Detect which cell encompasses the target text, then output its (x, y) center coordinate. 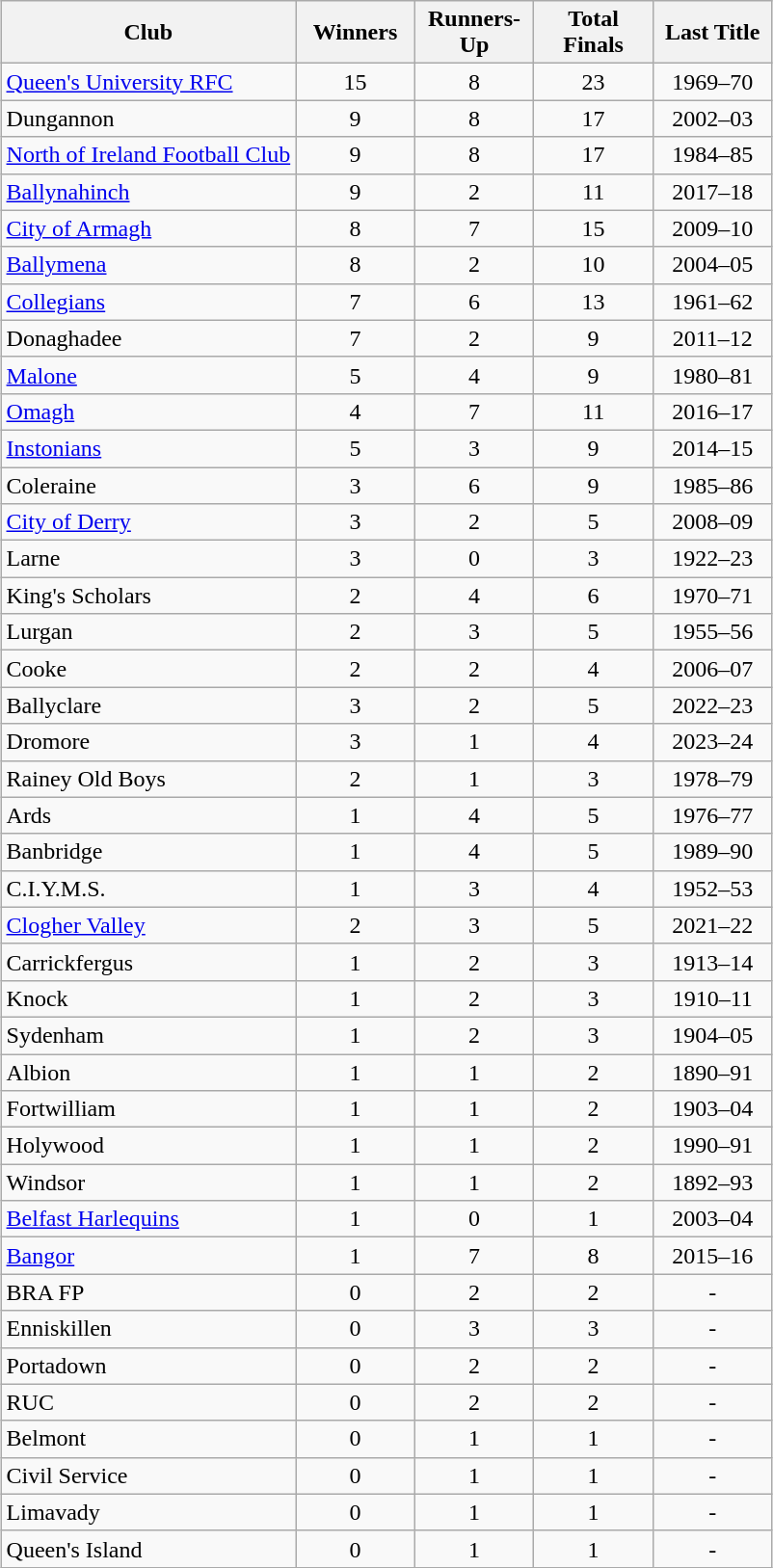
2016–17 (712, 412)
Enniskillen (148, 1329)
Omagh (148, 412)
North of Ireland Football Club (148, 155)
1903–04 (712, 1109)
Donaghadee (148, 338)
Fortwilliam (148, 1109)
2017–18 (712, 192)
13 (594, 302)
Instonians (148, 448)
Ballynahinch (148, 192)
Knock (148, 998)
City of Armagh (148, 228)
2003–04 (712, 1219)
Clogher Valley (148, 925)
Albion (148, 1073)
1961–62 (712, 302)
Sydenham (148, 1035)
2006–07 (712, 669)
1989–90 (712, 852)
1969–70 (712, 82)
BRA FP (148, 1292)
Banbridge (148, 852)
1952–53 (712, 889)
Larne (148, 559)
1913–14 (712, 962)
1990–91 (712, 1146)
King's Scholars (148, 596)
RUC (148, 1402)
1890–91 (712, 1073)
2008–09 (712, 522)
2002–03 (712, 119)
Limavady (148, 1512)
2015–16 (712, 1256)
Holywood (148, 1146)
Malone (148, 375)
Belfast Harlequins (148, 1219)
Belmont (148, 1439)
1980–81 (712, 375)
1970–71 (712, 596)
2014–15 (712, 448)
Windsor (148, 1183)
1904–05 (712, 1035)
Coleraine (148, 485)
2021–22 (712, 925)
1985–86 (712, 485)
1922–23 (712, 559)
Carrickfergus (148, 962)
Club (148, 33)
Portadown (148, 1366)
Collegians (148, 302)
Cooke (148, 669)
10 (594, 265)
23 (594, 82)
Runners-Up (474, 33)
2004–05 (712, 265)
C.I.Y.M.S. (148, 889)
1910–11 (712, 998)
2009–10 (712, 228)
1978–79 (712, 779)
Total Finals (594, 33)
Queen's University RFC (148, 82)
Civil Service (148, 1475)
City of Derry (148, 522)
1892–93 (712, 1183)
Dromore (148, 742)
2022–23 (712, 705)
Ballymena (148, 265)
2011–12 (712, 338)
Last Title (712, 33)
Lurgan (148, 632)
1984–85 (712, 155)
Ballyclare (148, 705)
Winners (356, 33)
1976–77 (712, 815)
Ards (148, 815)
Queen's Island (148, 1549)
Bangor (148, 1256)
1955–56 (712, 632)
Dungannon (148, 119)
Rainey Old Boys (148, 779)
2023–24 (712, 742)
